From the cell containing the given text, extract its center point as [x, y] coordinate. 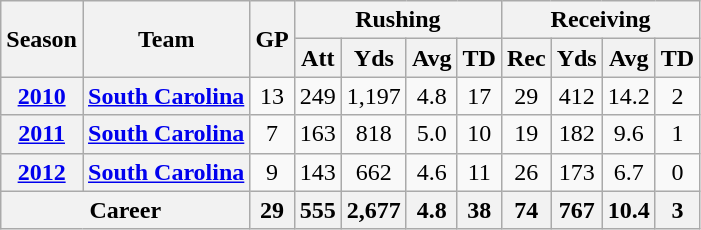
818 [374, 134]
Receiving [600, 20]
Rushing [398, 20]
1,197 [374, 96]
662 [374, 172]
2010 [42, 96]
38 [479, 210]
767 [576, 210]
173 [576, 172]
4.6 [432, 172]
Career [126, 210]
3 [677, 210]
13 [272, 96]
2 [677, 96]
Rec [526, 58]
19 [526, 134]
17 [479, 96]
412 [576, 96]
9 [272, 172]
11 [479, 172]
6.7 [628, 172]
2,677 [374, 210]
26 [526, 172]
143 [318, 172]
10.4 [628, 210]
Team [166, 39]
5.0 [432, 134]
2011 [42, 134]
9.6 [628, 134]
0 [677, 172]
1 [677, 134]
555 [318, 210]
14.2 [628, 96]
2012 [42, 172]
10 [479, 134]
74 [526, 210]
Att [318, 58]
163 [318, 134]
7 [272, 134]
Season [42, 39]
182 [576, 134]
GP [272, 39]
249 [318, 96]
